Output the [x, y] coordinate of the center of the cell containing the given text.  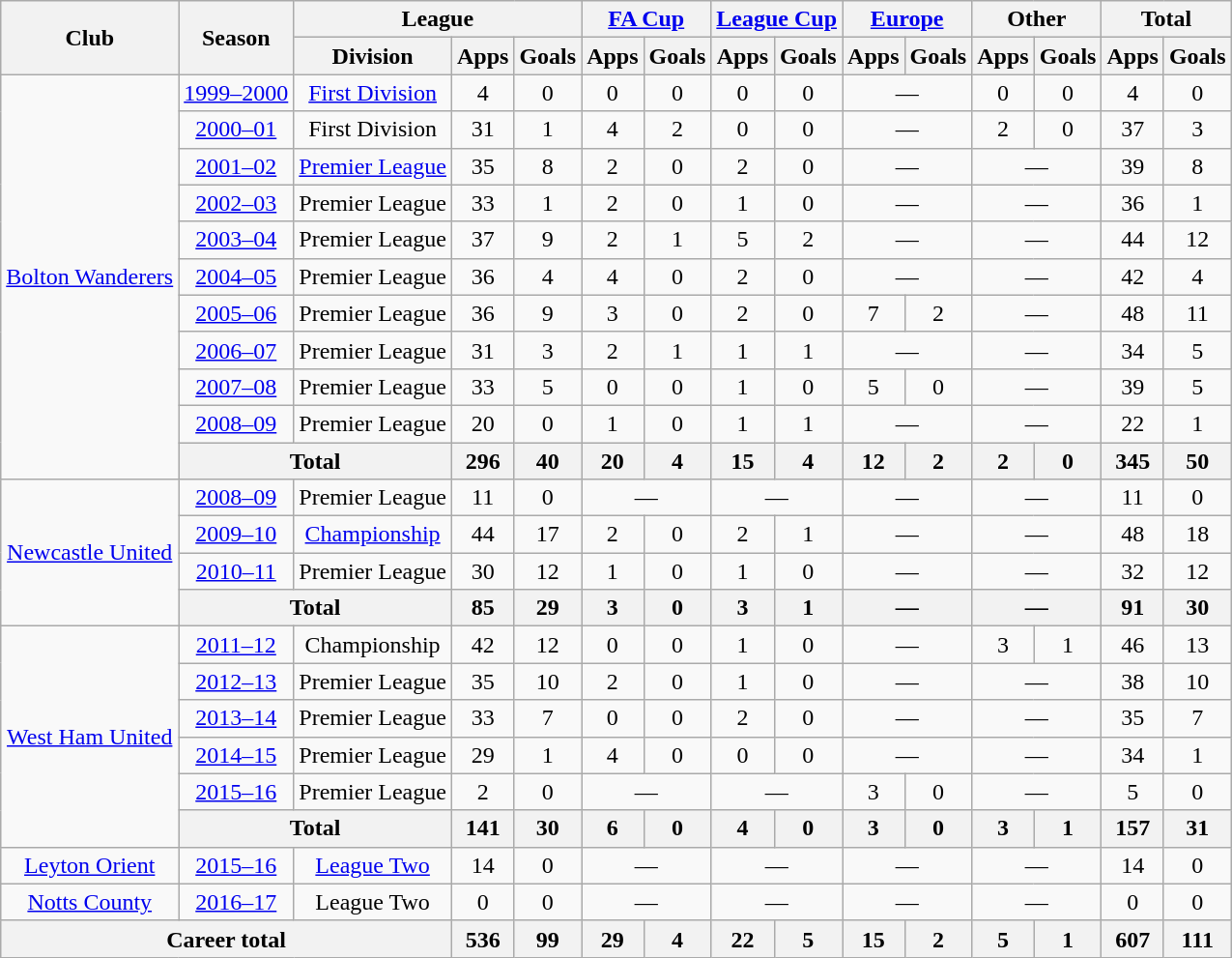
6 [613, 828]
50 [1197, 461]
157 [1132, 828]
2005–06 [236, 313]
Club [90, 38]
Division [373, 56]
46 [1132, 645]
2001–02 [236, 166]
111 [1197, 939]
536 [482, 939]
FA Cup [646, 19]
2007–08 [236, 387]
85 [482, 608]
Leyton Orient [90, 865]
2009–10 [236, 535]
League [438, 19]
2000–01 [236, 130]
2013–14 [236, 718]
League Cup [777, 19]
2012–13 [236, 682]
Bolton Wanderers [90, 276]
Notts County [90, 902]
38 [1132, 682]
Season [236, 38]
91 [1132, 608]
18 [1197, 535]
2016–17 [236, 902]
2004–05 [236, 276]
607 [1132, 939]
Europe [907, 19]
141 [482, 828]
Other [1037, 19]
17 [548, 535]
40 [548, 461]
2011–12 [236, 645]
13 [1197, 645]
Newcastle United [90, 553]
2003–04 [236, 240]
1999–2000 [236, 93]
2010–11 [236, 571]
Career total [226, 939]
296 [482, 461]
99 [548, 939]
2014–15 [236, 755]
345 [1132, 461]
2006–07 [236, 350]
2002–03 [236, 203]
West Ham United [90, 737]
32 [1132, 571]
